Scan for the cell matching the given text and deliver its [X, Y] coordinate at center. 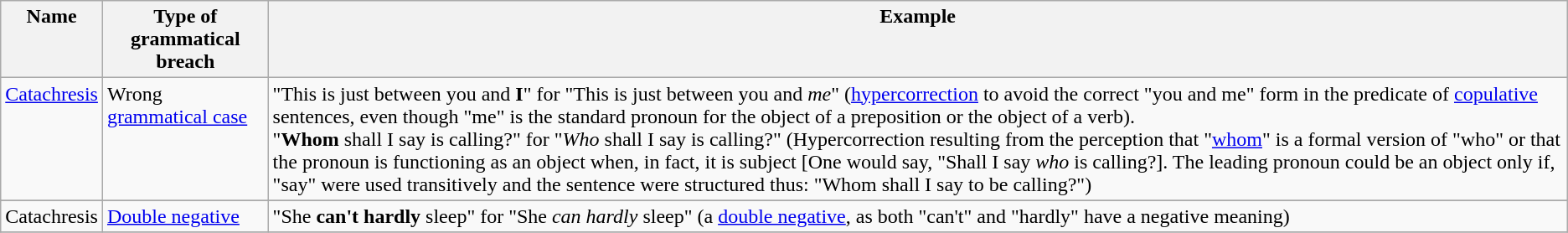
Type of grammatical breach [185, 39]
Double negative [185, 216]
"She can't hardly sleep" for "She can hardly sleep" (a double negative, as both "can't" and "hardly" have a negative meaning) [918, 216]
Example [918, 39]
Name [52, 39]
Wrong grammatical case [185, 139]
